Extract the [x, y] coordinate from the center of the cell holding the provided text.  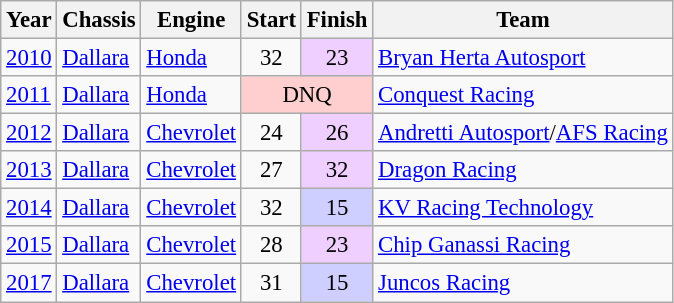
28 [271, 245]
Conquest Racing [523, 95]
Engine [191, 20]
DNQ [306, 95]
2011 [29, 95]
Chip Ganassi Racing [523, 245]
2012 [29, 133]
Dragon Racing [523, 170]
Chassis [99, 20]
2015 [29, 245]
2017 [29, 283]
2014 [29, 208]
31 [271, 283]
Start [271, 20]
KV Racing Technology [523, 208]
Year [29, 20]
Team [523, 20]
24 [271, 133]
26 [336, 133]
Bryan Herta Autosport [523, 58]
2010 [29, 58]
Finish [336, 20]
2013 [29, 170]
27 [271, 170]
Juncos Racing [523, 283]
Andretti Autosport/AFS Racing [523, 133]
